Capture the cell that displays the provided text and extract its [x, y] central coordinate. 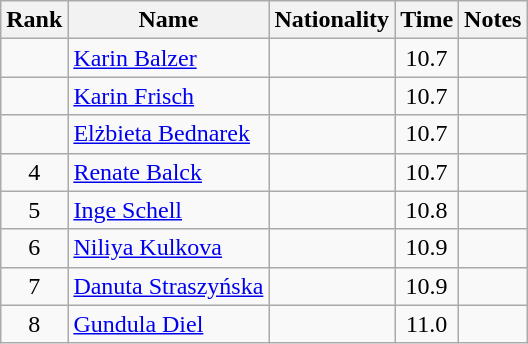
7 [34, 286]
Nationality [332, 20]
Notes [493, 20]
Karin Balzer [168, 58]
8 [34, 324]
Elżbieta Bednarek [168, 134]
Niliya Kulkova [168, 248]
11.0 [427, 324]
Inge Schell [168, 210]
5 [34, 210]
10.8 [427, 210]
Gundula Diel [168, 324]
Karin Frisch [168, 96]
Danuta Straszyńska [168, 286]
Rank [34, 20]
Name [168, 20]
4 [34, 172]
Time [427, 20]
Renate Balck [168, 172]
6 [34, 248]
